Extract the [x, y] coordinate from the center of the cell holding the provided text.  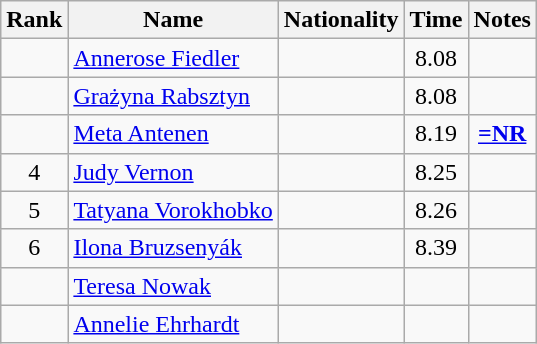
Meta Antenen [173, 134]
6 [34, 248]
8.26 [436, 210]
Judy Vernon [173, 172]
8.19 [436, 134]
Annerose Fiedler [173, 58]
Notes [502, 20]
Time [436, 20]
Grażyna Rabsztyn [173, 96]
Tatyana Vorokhobko [173, 210]
5 [34, 210]
Name [173, 20]
=NR [502, 134]
Ilona Bruzsenyák [173, 248]
Nationality [341, 20]
Teresa Nowak [173, 286]
Annelie Ehrhardt [173, 324]
Rank [34, 20]
8.25 [436, 172]
8.39 [436, 248]
4 [34, 172]
